Return (x, y) of the center of cell containing provided text 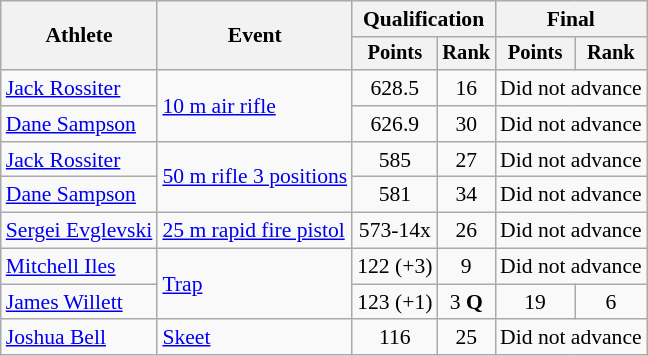
628.5 (394, 88)
123 (+1) (394, 302)
Final (571, 19)
3 Q (466, 302)
9 (466, 267)
Qualification (424, 19)
James Willett (80, 302)
585 (394, 160)
581 (394, 195)
Trap (254, 284)
Joshua Bell (80, 338)
16 (466, 88)
25 m rapid fire pistol (254, 231)
34 (466, 195)
26 (466, 231)
Mitchell Iles (80, 267)
10 m air rifle (254, 106)
626.9 (394, 124)
30 (466, 124)
Skeet (254, 338)
50 m rifle 3 positions (254, 178)
25 (466, 338)
116 (394, 338)
122 (+3) (394, 267)
Athlete (80, 36)
19 (535, 302)
573-14x (394, 231)
Sergei Evglevski (80, 231)
27 (466, 160)
6 (611, 302)
Event (254, 36)
